Locate the cell with the specified text and output its [X, Y] center coordinate. 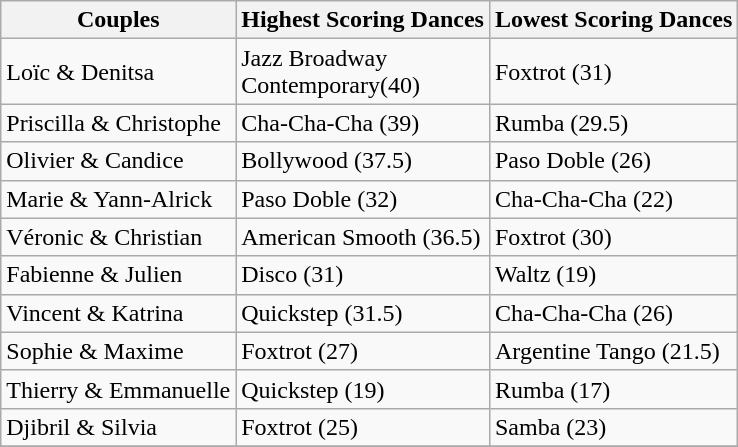
Bollywood (37.5) [363, 161]
Rumba (17) [613, 389]
Highest Scoring Dances [363, 20]
Jazz BroadwayContemporary(40) [363, 72]
American Smooth (36.5) [363, 237]
Argentine Tango (21.5) [613, 351]
Véronic & Christian [118, 237]
Djibril & Silvia [118, 427]
Cha-Cha-Cha (22) [613, 199]
Foxtrot (27) [363, 351]
Quickstep (31.5) [363, 313]
Cha-Cha-Cha (26) [613, 313]
Foxtrot (31) [613, 72]
Rumba (29.5) [613, 123]
Couples [118, 20]
Olivier & Candice [118, 161]
Samba (23) [613, 427]
Paso Doble (26) [613, 161]
Foxtrot (25) [363, 427]
Loïc & Denitsa [118, 72]
Marie & Yann-Alrick [118, 199]
Paso Doble (32) [363, 199]
Quickstep (19) [363, 389]
Thierry & Emmanuelle [118, 389]
Priscilla & Christophe [118, 123]
Sophie & Maxime [118, 351]
Lowest Scoring Dances [613, 20]
Vincent & Katrina [118, 313]
Disco (31) [363, 275]
Foxtrot (30) [613, 237]
Fabienne & Julien [118, 275]
Cha-Cha-Cha (39) [363, 123]
Waltz (19) [613, 275]
